Output the [X, Y] coordinate of the center of the cell containing the given text.  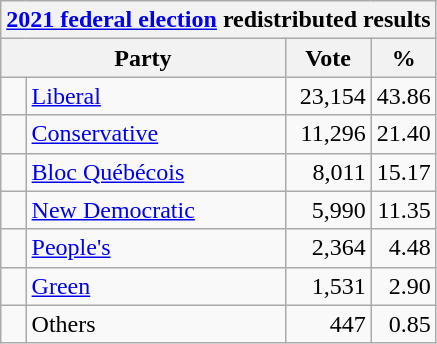
0.85 [404, 324]
Vote [328, 58]
Liberal [156, 96]
15.17 [404, 172]
Bloc Québécois [156, 172]
5,990 [328, 210]
Party [143, 58]
1,531 [328, 286]
11,296 [328, 134]
New Democratic [156, 210]
2,364 [328, 248]
2.90 [404, 286]
% [404, 58]
Others [156, 324]
Conservative [156, 134]
Green [156, 286]
23,154 [328, 96]
43.86 [404, 96]
People's [156, 248]
8,011 [328, 172]
4.48 [404, 248]
11.35 [404, 210]
447 [328, 324]
2021 federal election redistributed results [218, 20]
21.40 [404, 134]
